Find where the given text appears and provide that cell's center as (X, Y) coordinate. 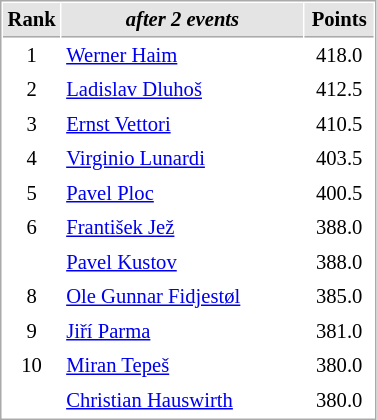
Virginio Lunardi (183, 158)
Rank (32, 20)
Pavel Ploc (183, 194)
2 (32, 90)
3 (32, 124)
Ole Gunnar Fidjestøl (183, 296)
381.0 (340, 332)
Pavel Kustov (183, 262)
4 (32, 158)
Werner Haim (183, 56)
5 (32, 194)
400.5 (340, 194)
František Jež (183, 228)
Ladislav Dluhoš (183, 90)
after 2 events (183, 20)
Ernst Vettori (183, 124)
Miran Tepeš (183, 366)
8 (32, 296)
6 (32, 228)
Jiří Parma (183, 332)
1 (32, 56)
412.5 (340, 90)
410.5 (340, 124)
Points (340, 20)
418.0 (340, 56)
9 (32, 332)
385.0 (340, 296)
Christian Hauswirth (183, 400)
10 (32, 366)
403.5 (340, 158)
